Find where the given text appears and provide that cell's center as (x, y) coordinate. 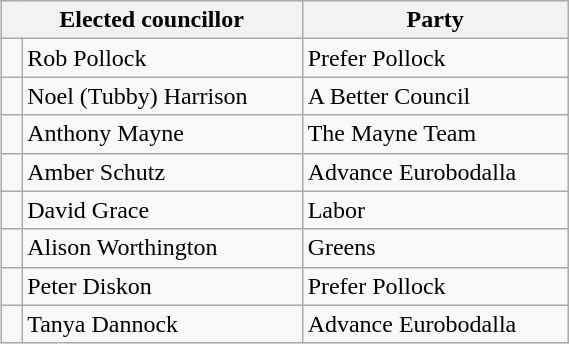
Anthony Mayne (162, 134)
Elected councillor (152, 20)
Noel (Tubby) Harrison (162, 96)
Amber Schutz (162, 172)
Alison Worthington (162, 248)
Rob Pollock (162, 58)
Labor (435, 210)
A Better Council (435, 96)
David Grace (162, 210)
The Mayne Team (435, 134)
Peter Diskon (162, 286)
Party (435, 20)
Tanya Dannock (162, 324)
Greens (435, 248)
